For the text-containing cell, return its midpoint in (x, y) coordinate format. 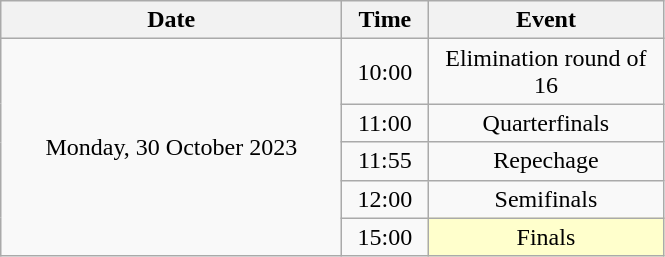
12:00 (385, 199)
Event (546, 20)
Finals (546, 237)
Repechage (546, 161)
Monday, 30 October 2023 (172, 148)
11:00 (385, 123)
15:00 (385, 237)
11:55 (385, 161)
Time (385, 20)
Date (172, 20)
Elimination round of 16 (546, 72)
10:00 (385, 72)
Semifinals (546, 199)
Quarterfinals (546, 123)
